For the text-containing cell, return its midpoint in (X, Y) coordinate format. 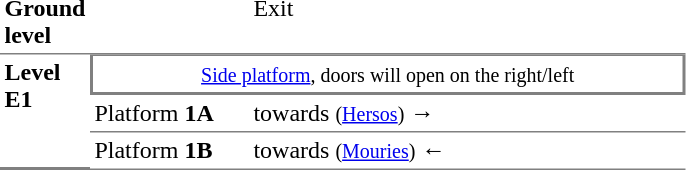
towards (Mouries) ← (467, 151)
Platform 1A (170, 114)
LevelΕ1 (45, 112)
Platform 1B (170, 151)
towards (Hersos) → (467, 114)
Side platform, doors will open on the right/left (388, 74)
